Search for the cell housing the specified text and yield its (X, Y) center coordinate. 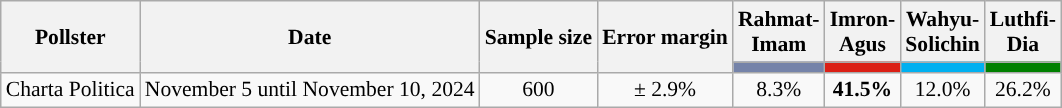
Wahyu-Solichin (942, 32)
600 (538, 90)
Sample size (538, 36)
Error margin (665, 36)
November 5 until November 10, 2024 (310, 90)
Imron-Agus (863, 32)
Rahmat-Imam (779, 32)
12.0% (942, 90)
41.5% (863, 90)
Pollster (70, 36)
Date (310, 36)
8.3% (779, 90)
Charta Politica (70, 90)
Luthfi-Dia (1023, 32)
26.2% (1023, 90)
± 2.9% (665, 90)
